Return the (x, y) coordinate for the center point of the cell that contains the specified text.  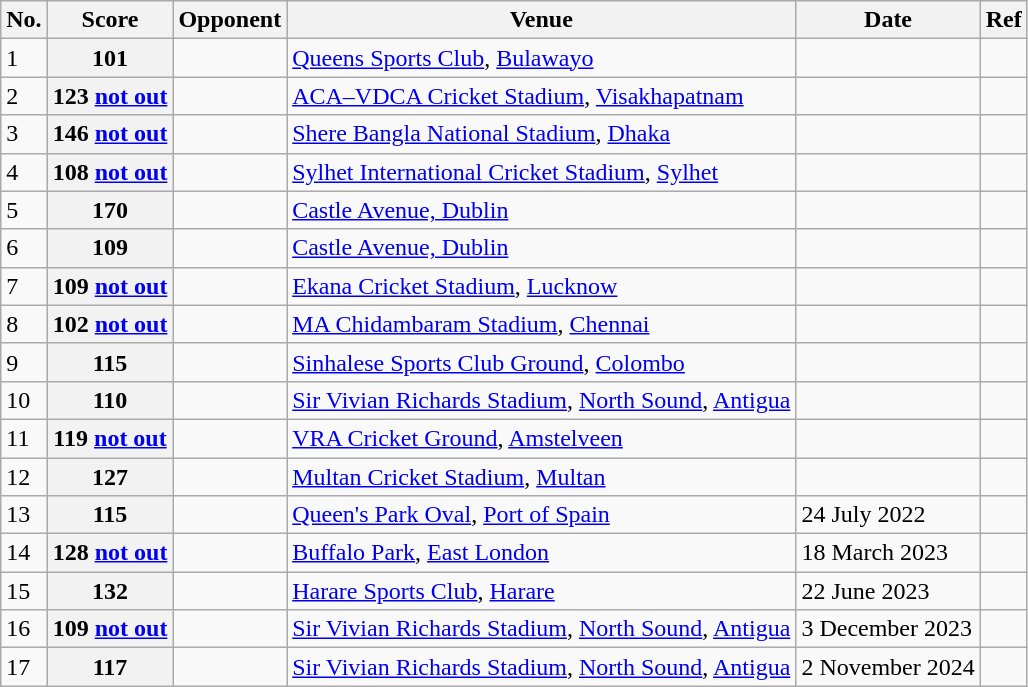
110 (110, 400)
8 (24, 324)
ACA–VDCA Cricket Stadium, Visakhapatnam (542, 96)
Opponent (230, 20)
132 (110, 591)
Buffalo Park, East London (542, 553)
11 (24, 438)
MA Chidambaram Stadium, Chennai (542, 324)
12 (24, 477)
24 July 2022 (888, 515)
Sinhalese Sports Club Ground, Colombo (542, 362)
119 not out (110, 438)
1 (24, 58)
170 (110, 210)
14 (24, 553)
17 (24, 667)
128 not out (110, 553)
146 not out (110, 134)
101 (110, 58)
108 not out (110, 172)
Ekana Cricket Stadium, Lucknow (542, 286)
Multan Cricket Stadium, Multan (542, 477)
13 (24, 515)
Venue (542, 20)
123 not out (110, 96)
6 (24, 248)
16 (24, 629)
VRA Cricket Ground, Amstelveen (542, 438)
7 (24, 286)
Queens Sports Club, Bulawayo (542, 58)
117 (110, 667)
2 (24, 96)
Date (888, 20)
No. (24, 20)
Score (110, 20)
18 March 2023 (888, 553)
3 December 2023 (888, 629)
5 (24, 210)
3 (24, 134)
127 (110, 477)
15 (24, 591)
2 November 2024 (888, 667)
22 June 2023 (888, 591)
9 (24, 362)
Sylhet International Cricket Stadium, Sylhet (542, 172)
4 (24, 172)
Ref (1004, 20)
102 not out (110, 324)
109 (110, 248)
Shere Bangla National Stadium, Dhaka (542, 134)
Harare Sports Club, Harare (542, 591)
Queen's Park Oval, Port of Spain (542, 515)
10 (24, 400)
